Return the (x, y) coordinate for the center point of the cell that contains the specified text.  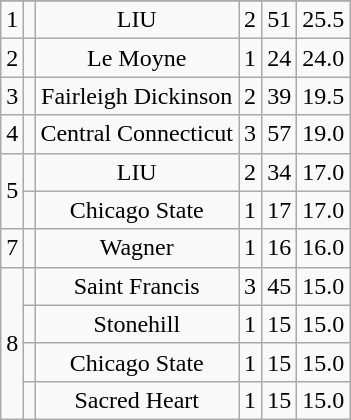
25.5 (324, 20)
16.0 (324, 248)
16 (280, 248)
Saint Francis (137, 286)
51 (280, 20)
17 (280, 210)
8 (12, 343)
57 (280, 134)
Wagner (137, 248)
Fairleigh Dickinson (137, 96)
34 (280, 172)
Central Connecticut (137, 134)
19.0 (324, 134)
Sacred Heart (137, 400)
39 (280, 96)
4 (12, 134)
45 (280, 286)
5 (12, 191)
7 (12, 248)
24 (280, 58)
24.0 (324, 58)
19.5 (324, 96)
Stonehill (137, 324)
Le Moyne (137, 58)
